Capture the cell that displays the provided text and extract its (X, Y) central coordinate. 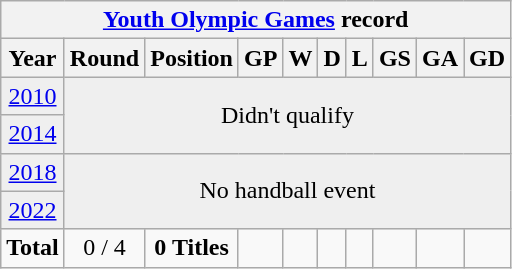
Total (33, 248)
Round (104, 58)
Didn't qualify (287, 115)
2018 (33, 172)
0 / 4 (104, 248)
2010 (33, 96)
L (360, 58)
No handball event (287, 191)
2022 (33, 210)
GS (394, 58)
Position (192, 58)
2014 (33, 134)
GD (488, 58)
Youth Olympic Games record (256, 20)
W (300, 58)
0 Titles (192, 248)
GP (260, 58)
Year (33, 58)
GA (440, 58)
D (332, 58)
